From the cell containing the given text, extract its center point as [x, y] coordinate. 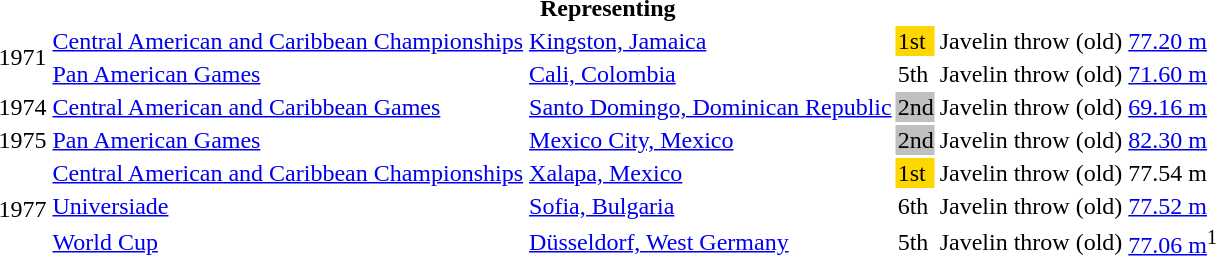
Santo Domingo, Dominican Republic [711, 107]
Central American and Caribbean Games [288, 107]
6th [916, 206]
Cali, Colombia [711, 74]
Sofia, Bulgaria [711, 206]
Mexico City, Mexico [711, 140]
Kingston, Jamaica [711, 41]
Universiade [288, 206]
Xalapa, Mexico [711, 173]
5th [916, 74]
